For the text-containing cell, return its midpoint in [x, y] coordinate format. 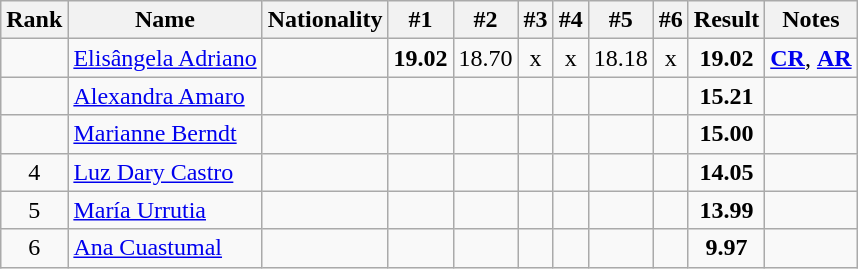
Elisângela Adriano [165, 58]
#6 [670, 20]
#5 [620, 20]
#4 [570, 20]
CR, AR [811, 58]
Alexandra Amaro [165, 96]
5 [34, 210]
#3 [536, 20]
Marianne Berndt [165, 134]
14.05 [726, 172]
Rank [34, 20]
María Urrutia [165, 210]
13.99 [726, 210]
15.21 [726, 96]
9.97 [726, 248]
Luz Dary Castro [165, 172]
Nationality [325, 20]
Notes [811, 20]
#1 [420, 20]
Name [165, 20]
Ana Cuastumal [165, 248]
18.18 [620, 58]
18.70 [486, 58]
#2 [486, 20]
Result [726, 20]
6 [34, 248]
4 [34, 172]
15.00 [726, 134]
